Detect which cell encompasses the target text, then output its [X, Y] center coordinate. 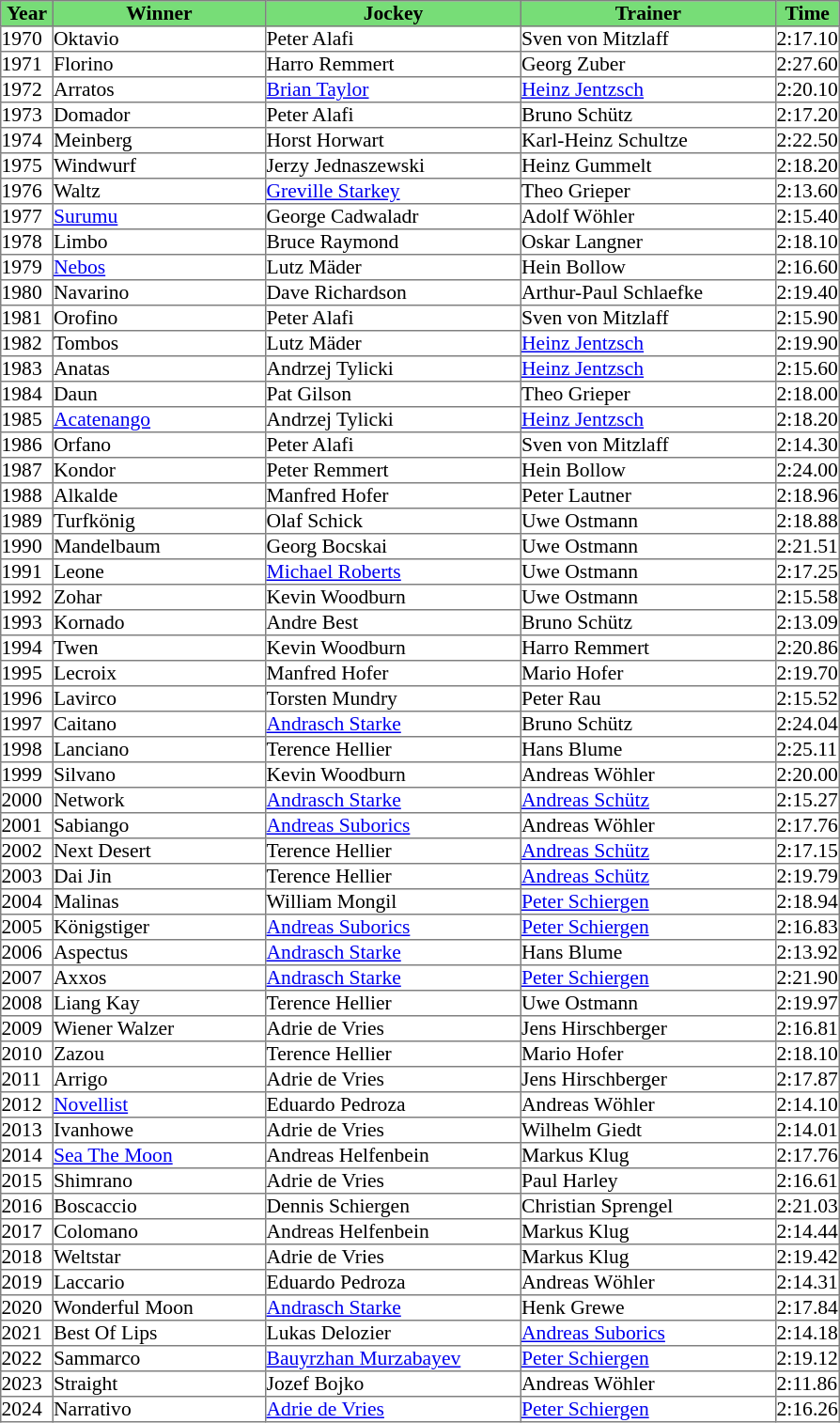
2019 [27, 1282]
2006 [27, 953]
Arratos [159, 90]
1976 [27, 192]
Bauyrzhan Murzabayev [394, 1359]
1984 [27, 395]
2003 [27, 876]
2005 [27, 927]
Daun [159, 395]
Arthur-Paul Schlaefke [648, 293]
Windwurf [159, 165]
2:14.44 [808, 1231]
1973 [27, 115]
2:16.26 [808, 1410]
Lecroix [159, 673]
1995 [27, 673]
Domador [159, 115]
Liang Kay [159, 1004]
2009 [27, 1028]
Jockey [394, 13]
2001 [27, 825]
Olaf Schick [394, 521]
Zohar [159, 598]
2004 [27, 902]
Heinz Gummelt [648, 165]
Network [159, 801]
2:13.09 [808, 622]
Wiener Walzer [159, 1028]
2015 [27, 1181]
Georg Bocskai [394, 547]
Kornado [159, 622]
Michael Roberts [394, 571]
1981 [27, 318]
2:17.25 [808, 571]
2013 [27, 1130]
Kondor [159, 470]
1989 [27, 521]
2:17.84 [808, 1308]
Christian Sprengel [648, 1207]
2012 [27, 1105]
Turfkönig [159, 521]
Georg Zuber [648, 64]
1993 [27, 622]
2:25.11 [808, 750]
2:21.03 [808, 1207]
2:14.18 [808, 1333]
Horst Horwart [394, 141]
Bruce Raymond [394, 242]
1991 [27, 571]
Paul Harley [648, 1181]
Navarino [159, 293]
1983 [27, 368]
2:15.58 [808, 598]
Tombos [159, 344]
1975 [27, 165]
Pat Gilson [394, 395]
2:21.51 [808, 547]
Andre Best [394, 622]
Best Of Lips [159, 1333]
2:14.31 [808, 1282]
Nebos [159, 267]
2:19.40 [808, 293]
2:16.81 [808, 1028]
1980 [27, 293]
Orofino [159, 318]
2018 [27, 1258]
2:11.86 [808, 1384]
2:18.00 [808, 395]
2:17.15 [808, 852]
Boscaccio [159, 1207]
Königstiger [159, 927]
1990 [27, 547]
2:19.97 [808, 1004]
1970 [27, 39]
Leone [159, 571]
Dave Richardson [394, 293]
2020 [27, 1308]
2017 [27, 1231]
Sammarco [159, 1359]
Alkalde [159, 496]
2014 [27, 1156]
1992 [27, 598]
2:21.90 [808, 977]
2:17.20 [808, 115]
Greville Starkey [394, 192]
2:16.60 [808, 267]
2:20.10 [808, 90]
2:20.86 [808, 649]
2:16.61 [808, 1181]
2:19.70 [808, 673]
Sabiango [159, 825]
Zazou [159, 1055]
1974 [27, 141]
Waltz [159, 192]
Weltstar [159, 1258]
Karl-Heinz Schultze [648, 141]
2:20.00 [808, 774]
Twen [159, 649]
Year [27, 13]
Malinas [159, 902]
2000 [27, 801]
Next Desert [159, 852]
Jozef Bojko [394, 1384]
Narrativo [159, 1410]
Oktavio [159, 39]
2:27.60 [808, 64]
1988 [27, 496]
2024 [27, 1410]
Florino [159, 64]
2002 [27, 852]
2010 [27, 1055]
2:17.10 [808, 39]
1998 [27, 750]
Novellist [159, 1105]
2:17.87 [808, 1079]
Lukas Delozier [394, 1333]
William Mongil [394, 902]
Peter Rau [648, 699]
Straight [159, 1384]
Silvano [159, 774]
2:15.52 [808, 699]
Lavirco [159, 699]
Peter Lautner [648, 496]
2:24.00 [808, 470]
Colomano [159, 1231]
Time [808, 13]
2:22.50 [808, 141]
Trainer [648, 13]
1997 [27, 724]
Winner [159, 13]
2011 [27, 1079]
Caitano [159, 724]
1987 [27, 470]
2:13.92 [808, 953]
Anatas [159, 368]
2:24.04 [808, 724]
1972 [27, 90]
Mandelbaum [159, 547]
2021 [27, 1333]
2:15.27 [808, 801]
2:14.01 [808, 1130]
George Cadwaladr [394, 216]
2:18.88 [808, 521]
1986 [27, 446]
2:16.83 [808, 927]
Aspectus [159, 953]
2008 [27, 1004]
Axxos [159, 977]
2:14.30 [808, 446]
2:18.94 [808, 902]
Peter Remmert [394, 470]
1979 [27, 267]
1977 [27, 216]
Meinberg [159, 141]
2007 [27, 977]
Torsten Mundry [394, 699]
Lanciano [159, 750]
1985 [27, 419]
1971 [27, 64]
2:19.12 [808, 1359]
Wonderful Moon [159, 1308]
2:19.90 [808, 344]
2:13.60 [808, 192]
1999 [27, 774]
Shimrano [159, 1181]
1978 [27, 242]
2:19.79 [808, 876]
Henk Grewe [648, 1308]
2:15.40 [808, 216]
2:15.60 [808, 368]
Orfano [159, 446]
1996 [27, 699]
Acatenango [159, 419]
Sea The Moon [159, 1156]
2023 [27, 1384]
Dennis Schiergen [394, 1207]
Surumu [159, 216]
2:15.90 [808, 318]
1982 [27, 344]
Wilhelm Giedt [648, 1130]
2:19.42 [808, 1258]
Oskar Langner [648, 242]
Laccario [159, 1282]
Jerzy Jednaszewski [394, 165]
Adolf Wöhler [648, 216]
Limbo [159, 242]
2016 [27, 1207]
Arrigo [159, 1079]
Brian Taylor [394, 90]
2:18.96 [808, 496]
2022 [27, 1359]
Dai Jin [159, 876]
Ivanhowe [159, 1130]
2:14.10 [808, 1105]
1994 [27, 649]
